Search for the cell housing the specified text and yield its [X, Y] center coordinate. 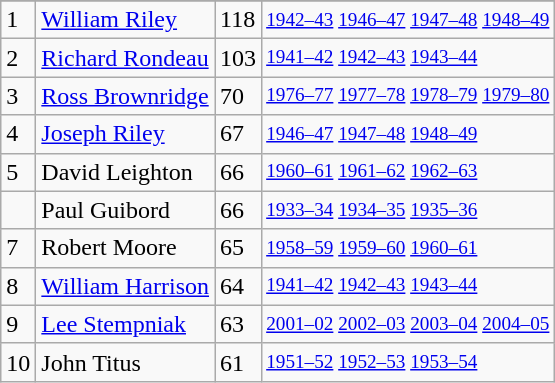
1933–34 1934–35 1935–36 [408, 210]
2 [18, 58]
1942–43 1946–47 1947–48 1948–49 [408, 20]
1946–47 1947–48 1948–49 [408, 134]
103 [238, 58]
8 [18, 286]
118 [238, 20]
67 [238, 134]
William Harrison [126, 286]
1951–52 1952–53 1953–54 [408, 362]
3 [18, 96]
4 [18, 134]
Richard Rondeau [126, 58]
5 [18, 172]
1960–61 1961–62 1962–63 [408, 172]
1 [18, 20]
7 [18, 248]
Paul Guibord [126, 210]
61 [238, 362]
10 [18, 362]
William Riley [126, 20]
Robert Moore [126, 248]
Lee Stempniak [126, 324]
1976–77 1977–78 1978–79 1979–80 [408, 96]
9 [18, 324]
Ross Brownridge [126, 96]
John Titus [126, 362]
70 [238, 96]
Joseph Riley [126, 134]
1958–59 1959–60 1960–61 [408, 248]
64 [238, 286]
2001–02 2002–03 2003–04 2004–05 [408, 324]
63 [238, 324]
David Leighton [126, 172]
65 [238, 248]
